Return the [x, y] coordinate for the center point of the cell that contains the specified text.  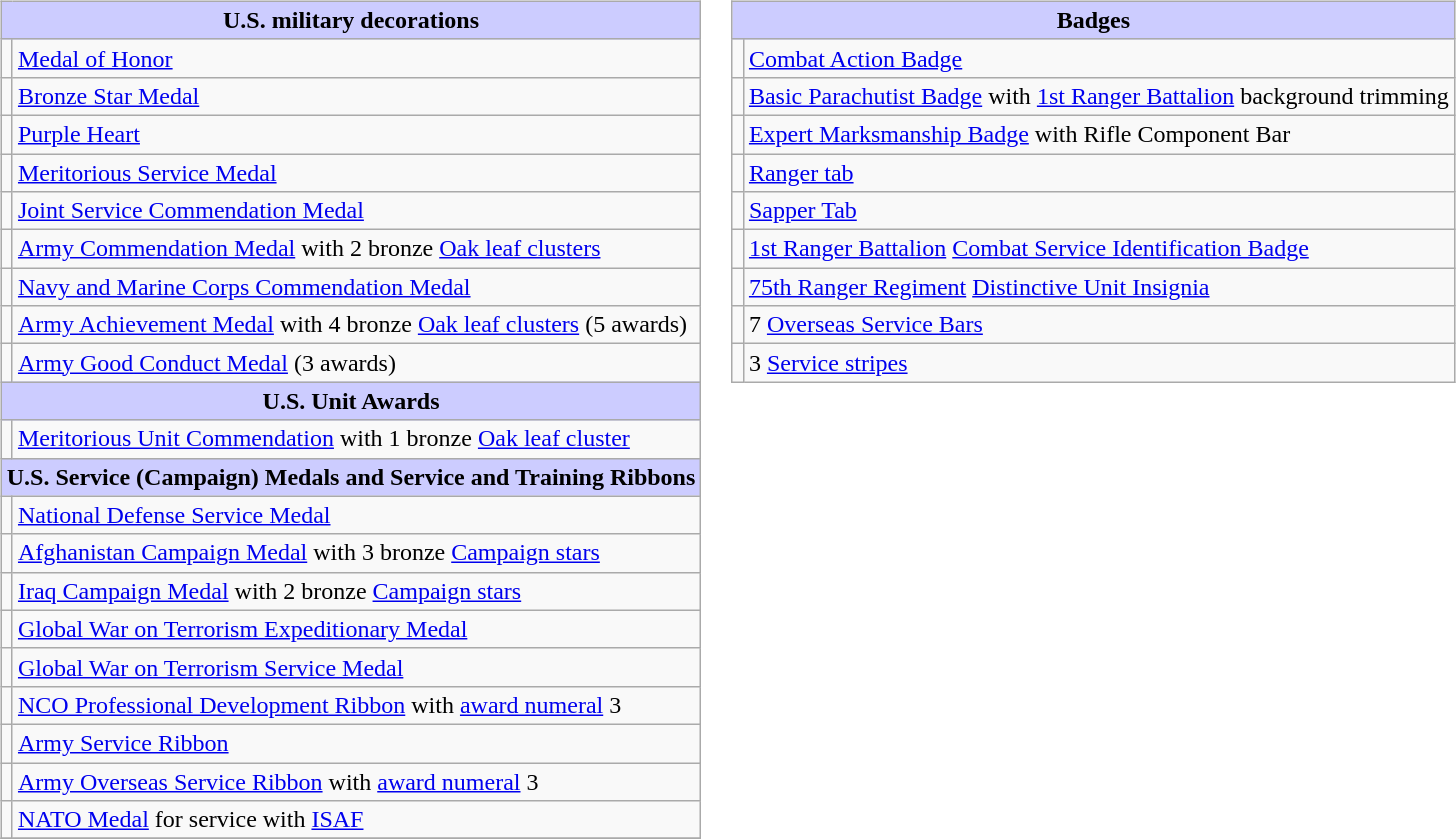
NCO Professional Development Ribbon with award numeral 3 [356, 705]
Medal of Honor [356, 58]
Ranger tab [1098, 173]
Global War on Terrorism Service Medal [356, 667]
Afghanistan Campaign Medal with 3 bronze Campaign stars [356, 553]
Army Good Conduct Medal (3 awards) [356, 363]
7 Overseas Service Bars [1098, 325]
3 Service stripes [1098, 363]
Meritorious Service Medal [356, 173]
75th Ranger Regiment Distinctive Unit Insignia [1098, 287]
Army Service Ribbon [356, 743]
Expert Marksmanship Badge with Rifle Component Bar [1098, 134]
Iraq Campaign Medal with 2 bronze Campaign stars [356, 591]
1st Ranger Battalion Combat Service Identification Badge [1098, 249]
Meritorious Unit Commendation with 1 bronze Oak leaf cluster [356, 439]
Badges [1093, 20]
Combat Action Badge [1098, 58]
Purple Heart [356, 134]
Bronze Star Medal [356, 96]
Basic Parachutist Badge with 1st Ranger Battalion background trimming [1098, 96]
Sapper Tab [1098, 211]
NATO Medal for service with ISAF [356, 820]
Army Commendation Medal with 2 bronze Oak leaf clusters [356, 249]
Global War on Terrorism Expeditionary Medal [356, 629]
U.S. military decorations [351, 20]
Army Overseas Service Ribbon with award numeral 3 [356, 781]
Navy and Marine Corps Commendation Medal [356, 287]
U.S. Unit Awards [351, 401]
Army Achievement Medal with 4 bronze Oak leaf clusters (5 awards) [356, 325]
Joint Service Commendation Medal [356, 211]
National Defense Service Medal [356, 515]
U.S. Service (Campaign) Medals and Service and Training Ribbons [351, 477]
